Determine the (x, y) coordinate at the center of the cell enclosing the given text.  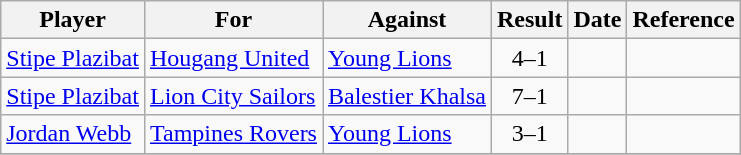
Balestier Khalsa (406, 96)
Jordan Webb (73, 134)
Date (598, 20)
For (233, 20)
Lion City Sailors (233, 96)
Against (406, 20)
4–1 (530, 58)
7–1 (530, 96)
Reference (684, 20)
Result (530, 20)
Tampines Rovers (233, 134)
3–1 (530, 134)
Hougang United (233, 58)
Player (73, 20)
